Extract the [x, y] coordinate from the center of the cell holding the provided text.  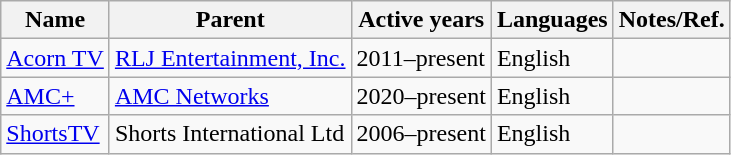
AMC Networks [230, 96]
Name [56, 20]
2011–present [421, 58]
Acorn TV [56, 58]
AMC+ [56, 96]
Shorts International Ltd [230, 134]
Notes/Ref. [672, 20]
RLJ Entertainment, Inc. [230, 58]
2006–present [421, 134]
ShortsTV [56, 134]
Languages [552, 20]
Active years [421, 20]
Parent [230, 20]
2020–present [421, 96]
